For the text-containing cell, return its midpoint in [X, Y] coordinate format. 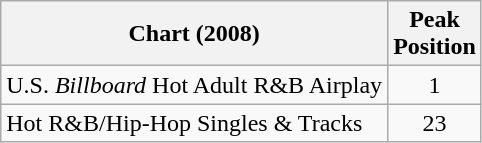
23 [435, 123]
Chart (2008) [194, 34]
PeakPosition [435, 34]
Hot R&B/Hip-Hop Singles & Tracks [194, 123]
U.S. Billboard Hot Adult R&B Airplay [194, 85]
1 [435, 85]
